Locate the cell with the specified text and output its [X, Y] center coordinate. 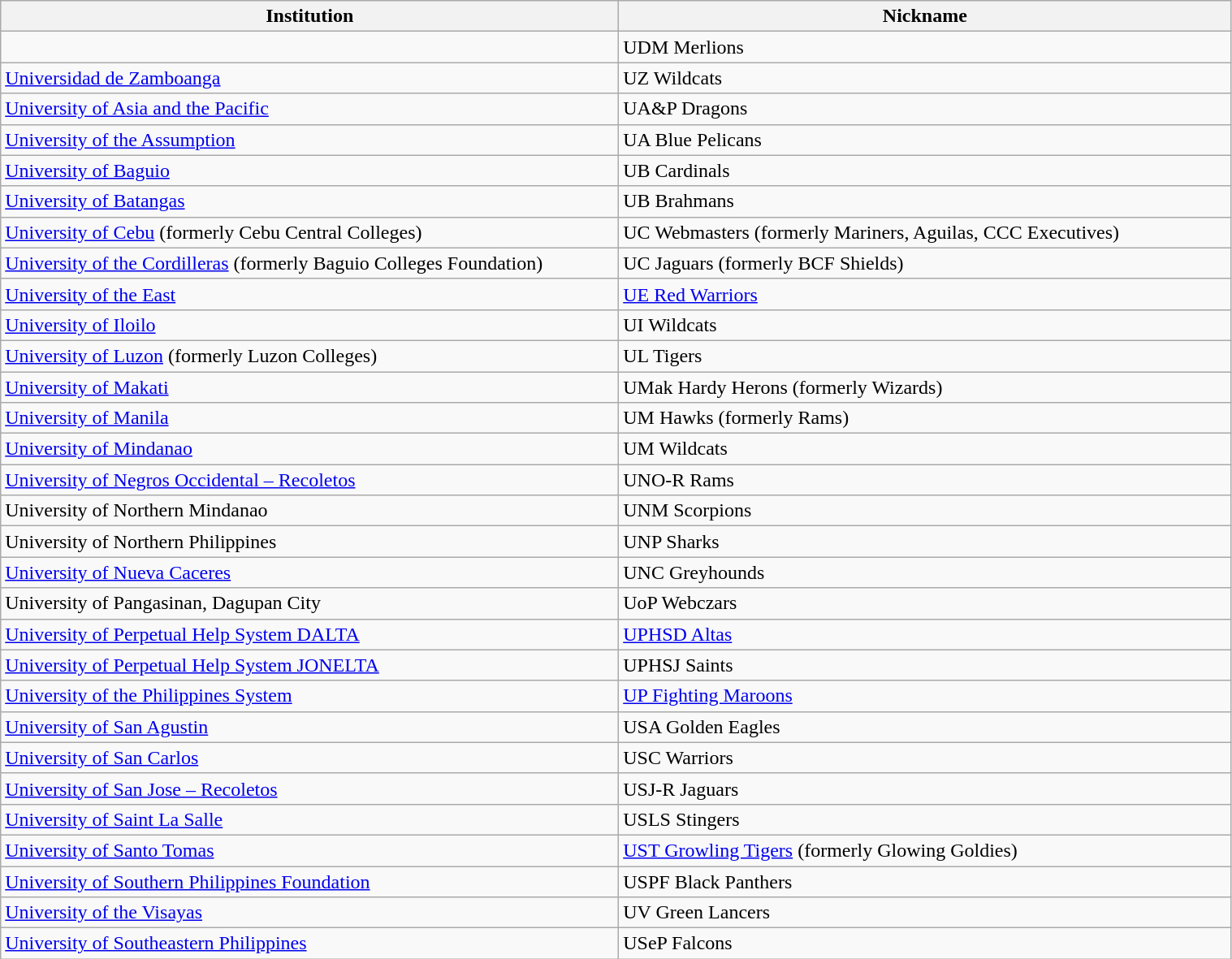
UB Cardinals [925, 171]
University of Negros Occidental – Recoletos [310, 480]
University of Northern Philippines [310, 542]
UDM Merlions [925, 47]
University of San Jose – Recoletos [310, 788]
University of Asia and the Pacific [310, 109]
UA Blue Pelicans [925, 140]
Institution [310, 16]
University of Perpetual Help System DALTA [310, 634]
University of Saint La Salle [310, 819]
University of Northern Mindanao [310, 511]
UNP Sharks [925, 542]
UPHSD Altas [925, 634]
University of Batangas [310, 201]
UV Green Lancers [925, 913]
UPHSJ Saints [925, 665]
UM Wildcats [925, 449]
UA&P Dragons [925, 109]
USLS Stingers [925, 819]
USeP Falcons [925, 944]
UoP Webczars [925, 603]
UI Wildcats [925, 325]
University of Iloilo [310, 325]
USJ-R Jaguars [925, 788]
University of Southern Philippines Foundation [310, 881]
UL Tigers [925, 356]
University of Manila [310, 418]
University of Makati [310, 387]
University of Cebu (formerly Cebu Central Colleges) [310, 232]
University of Luzon (formerly Luzon Colleges) [310, 356]
University of the East [310, 294]
UMak Hardy Herons (formerly Wizards) [925, 387]
UC Webmasters (formerly Mariners, Aguilas, CCC Executives) [925, 232]
UE Red Warriors [925, 294]
University of the Visayas [310, 913]
University of San Agustin [310, 727]
UNO-R Rams [925, 480]
University of San Carlos [310, 758]
USPF Black Panthers [925, 881]
UP Fighting Maroons [925, 696]
UNM Scorpions [925, 511]
UM Hawks (formerly Rams) [925, 418]
University of the Philippines System [310, 696]
University of Baguio [310, 171]
University of Perpetual Help System JONELTA [310, 665]
Nickname [925, 16]
UNC Greyhounds [925, 572]
University of Pangasinan, Dagupan City [310, 603]
UC Jaguars (formerly BCF Shields) [925, 263]
UZ Wildcats [925, 78]
University of Santo Tomas [310, 850]
USC Warriors [925, 758]
UB Brahmans [925, 201]
University of Southeastern Philippines [310, 944]
University of Mindanao [310, 449]
UST Growling Tigers (formerly Glowing Goldies) [925, 850]
USA Golden Eagles [925, 727]
University of Nueva Caceres [310, 572]
Universidad de Zamboanga [310, 78]
University of the Cordilleras (formerly Baguio Colleges Foundation) [310, 263]
University of the Assumption [310, 140]
